For the text-containing cell, return its midpoint in [x, y] coordinate format. 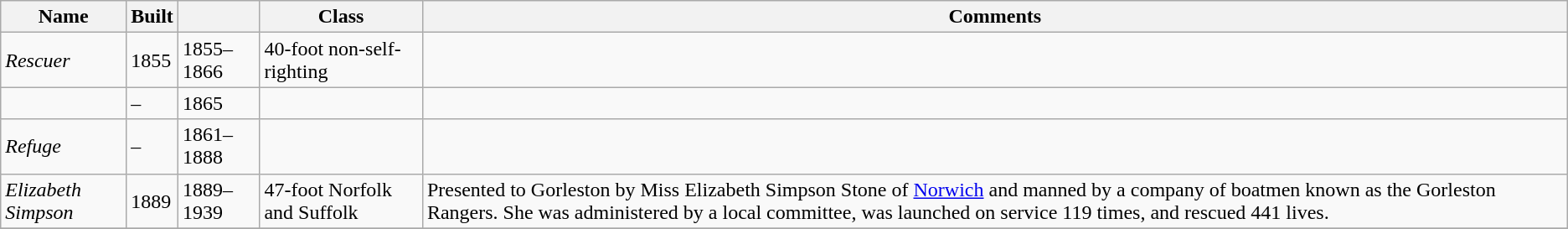
1889–1939 [219, 201]
Comments [995, 17]
Rescuer [64, 60]
1861–1888 [219, 146]
1855–1866 [219, 60]
Class [341, 17]
Refuge [64, 146]
1865 [219, 103]
1855 [152, 60]
47-foot Norfolk and Suffolk [341, 201]
Name [64, 17]
40-foot non-self-righting [341, 60]
1889 [152, 201]
Elizabeth Simpson [64, 201]
Built [152, 17]
